Return the [X, Y] coordinate for the center point of the cell that contains the specified text.  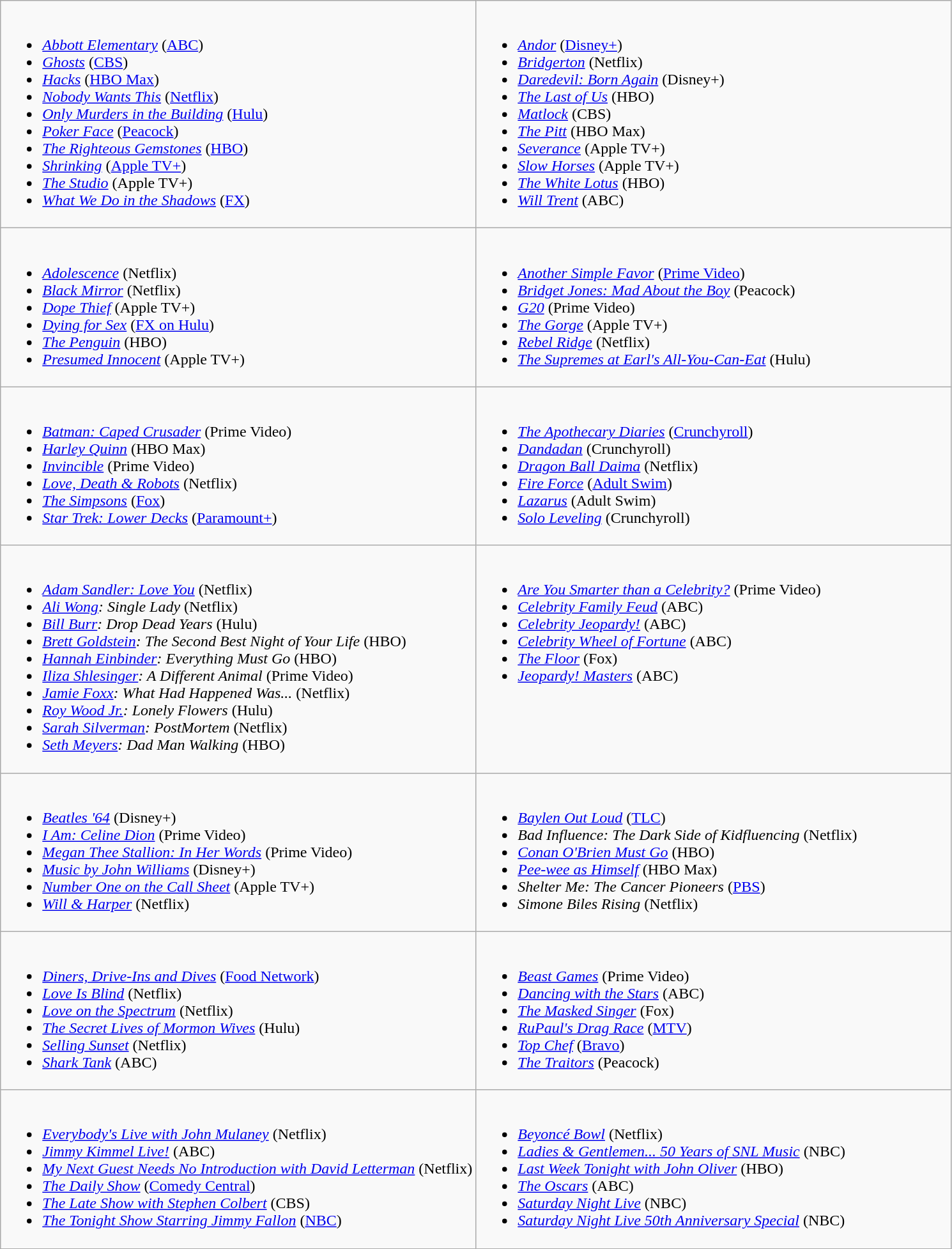
Adolescence (Netflix)Black Mirror (Netflix)Dope Thief (Apple TV+)Dying for Sex (FX on Hulu)The Penguin (HBO)Presumed Innocent (Apple TV+) [238, 307]
Beast Games (Prime Video)Dancing with the Stars (ABC)The Masked Singer (Fox)RuPaul's Drag Race (MTV)Top Chef (Bravo)The Traitors (Peacock) [714, 1011]
